Extract the [x, y] coordinate from the center of the cell holding the provided text.  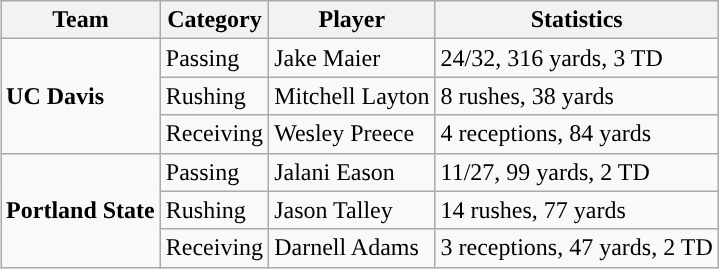
Wesley Preece [352, 134]
UC Davis [81, 96]
Portland State [81, 210]
24/32, 316 yards, 3 TD [576, 58]
Team [81, 20]
8 rushes, 38 yards [576, 96]
3 receptions, 47 yards, 2 TD [576, 248]
Player [352, 20]
Mitchell Layton [352, 96]
Category [214, 20]
Jalani Eason [352, 172]
4 receptions, 84 yards [576, 134]
Jake Maier [352, 58]
11/27, 99 yards, 2 TD [576, 172]
Statistics [576, 20]
Darnell Adams [352, 248]
Jason Talley [352, 210]
14 rushes, 77 yards [576, 210]
